Return the [X, Y] coordinate for the center point of the cell that contains the specified text.  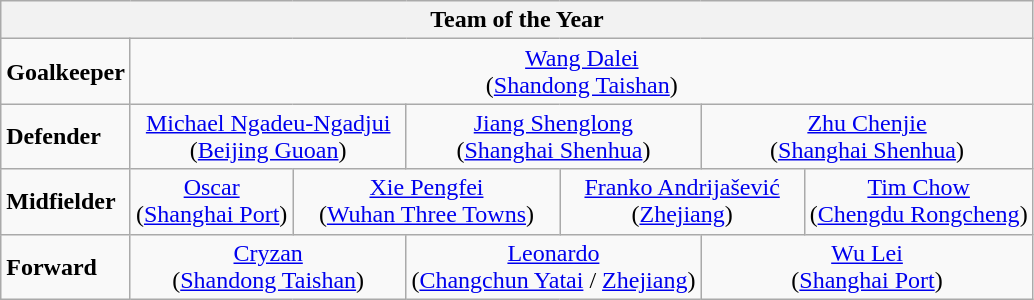
Michael Ngadeu-Ngadjui (Beijing Guoan) [268, 136]
Zhu Chenjie (Shanghai Shenhua) [867, 136]
Leonardo (Changchun Yatai / Zhejiang) [554, 266]
Defender [66, 136]
Cryzan (Shandong Taishan) [268, 266]
Tim Chow (Chengdu Rongcheng) [918, 202]
Franko Andrijašević (Zhejiang) [682, 202]
Xie Pengfei (Wuhan Three Towns) [426, 202]
Goalkeeper [66, 72]
Forward [66, 266]
Wu Lei (Shanghai Port) [867, 266]
Wang Dalei (Shandong Taishan) [582, 72]
Midfielder [66, 202]
Jiang Shenglong (Shanghai Shenhua) [554, 136]
Oscar (Shanghai Port) [211, 202]
Team of the Year [517, 20]
